Find where the given text appears and provide that cell's center as (x, y) coordinate. 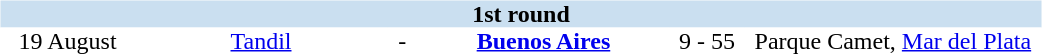
- (402, 42)
Tandil (262, 42)
Buenos Aires (544, 42)
Parque Camet, Mar del Plata (892, 42)
19 August (67, 42)
1st round (520, 14)
9 - 55 (707, 42)
